Capture the cell that displays the provided text and extract its (X, Y) central coordinate. 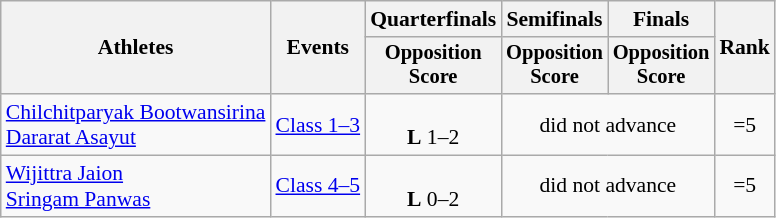
Athletes (136, 48)
L 1–2 (433, 124)
Finals (662, 19)
Wijittra JaionSringam Panwas (136, 186)
Class 1–3 (318, 124)
Chilchitparyak BootwansirinaDararat Asayut (136, 124)
L 0–2 (433, 186)
Quarterfinals (433, 19)
Rank (744, 48)
Semifinals (554, 19)
Class 4–5 (318, 186)
Events (318, 48)
